Search for the cell housing the specified text and yield its (X, Y) center coordinate. 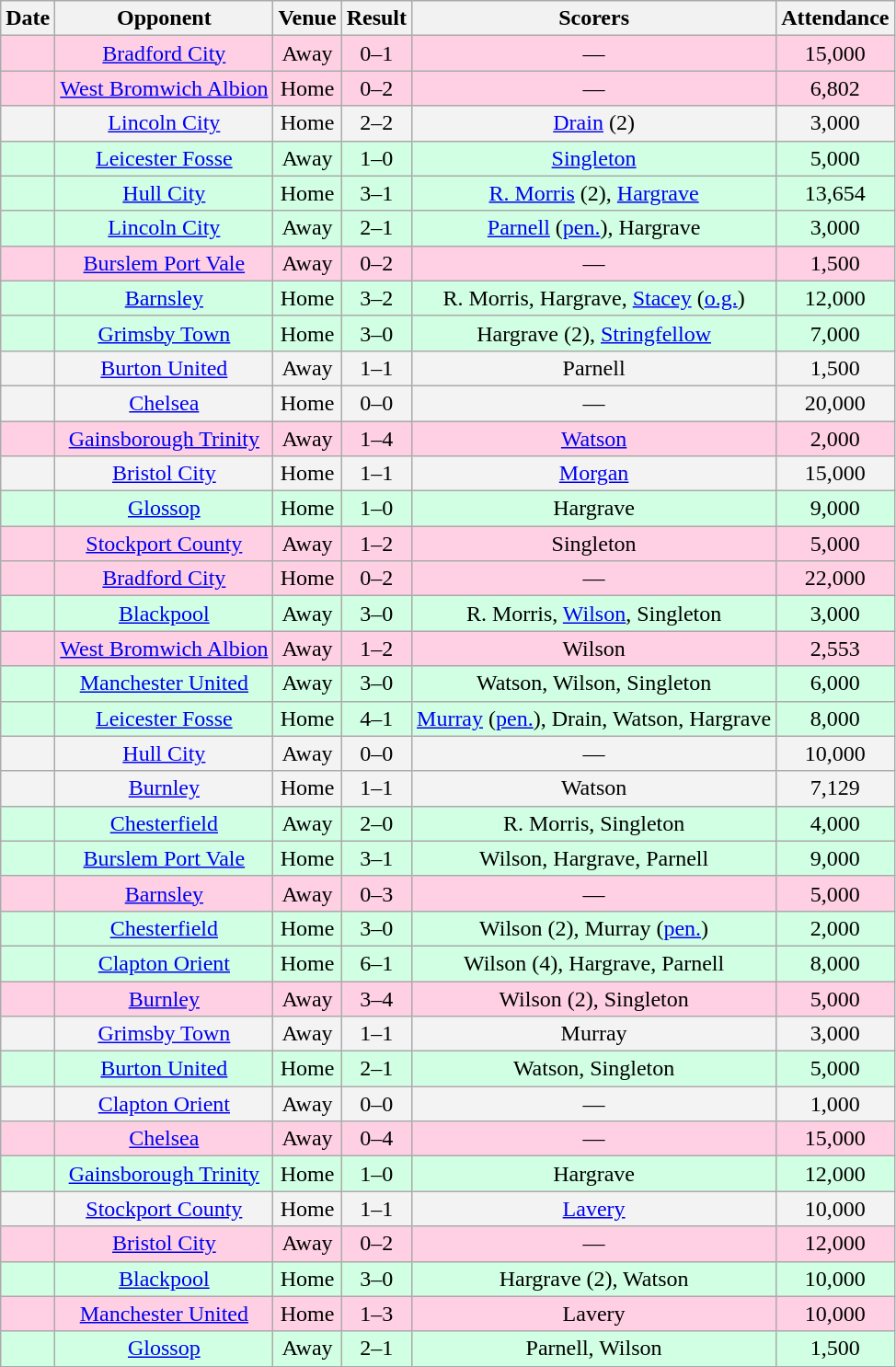
Opponent (164, 18)
Wilson (594, 649)
Wilson, Hargrave, Parnell (594, 858)
2,553 (835, 649)
Watson, Singleton (594, 1069)
Murray (594, 1034)
13,654 (835, 193)
3–2 (376, 298)
0–4 (376, 1139)
20,000 (835, 403)
Result (376, 18)
3–4 (376, 998)
Morgan (594, 474)
Hargrave (2), Watson (594, 1279)
0–3 (376, 893)
Date (28, 18)
1–4 (376, 439)
7,000 (835, 333)
Wilson (4), Hargrave, Parnell (594, 963)
Wilson (2), Murray (pen.) (594, 928)
Drain (2) (594, 123)
R. Morris, Wilson, Singleton (594, 614)
R. Morris, Singleton (594, 823)
R. Morris (2), Hargrave (594, 193)
1,000 (835, 1104)
Hargrave (2), Stringfellow (594, 333)
1–3 (376, 1314)
6,000 (835, 683)
Parnell (pen.), Hargrave (594, 228)
Parnell, Wilson (594, 1349)
Watson, Wilson, Singleton (594, 683)
0–1 (376, 53)
Murray (pen.), Drain, Watson, Hargrave (594, 718)
22,000 (835, 579)
Wilson (2), Singleton (594, 998)
Scorers (594, 18)
Parnell (594, 368)
Venue (307, 18)
7,129 (835, 788)
4,000 (835, 823)
2–2 (376, 123)
2–0 (376, 823)
4–1 (376, 718)
R. Morris, Hargrave, Stacey (o.g.) (594, 298)
6,802 (835, 88)
6–1 (376, 963)
Attendance (835, 18)
